Output the [x, y] coordinate of the center of the cell containing the given text.  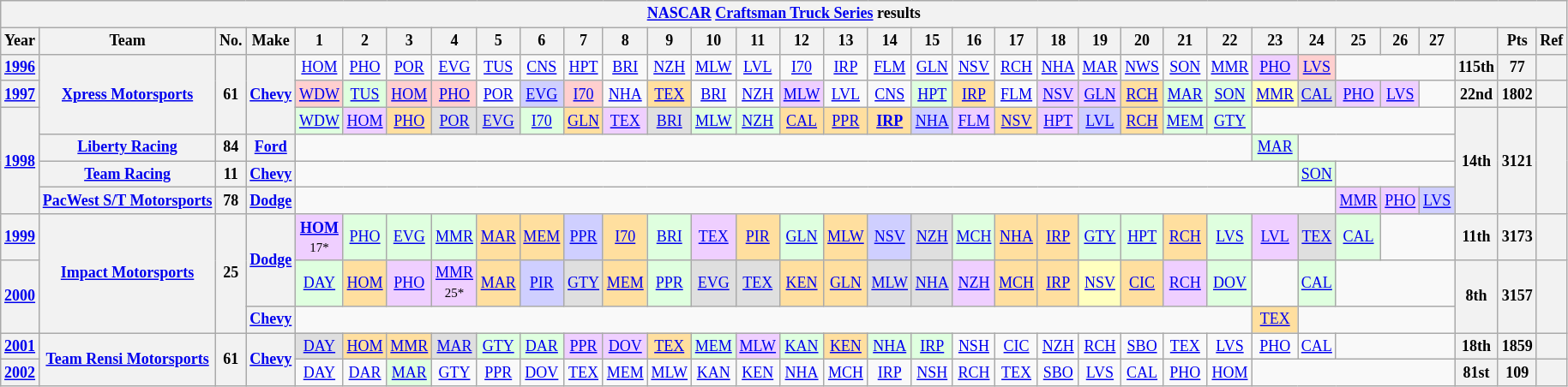
HOM17* [320, 237]
1 [320, 41]
78 [231, 200]
77 [1517, 67]
18th [1476, 346]
Impact Motorsports [127, 274]
2002 [21, 373]
1999 [21, 237]
22 [1229, 41]
1802 [1517, 94]
No. [231, 41]
1998 [21, 161]
4 [454, 41]
Pts [1517, 41]
1996 [21, 67]
1859 [1517, 346]
15 [932, 41]
24 [1317, 41]
21 [1185, 41]
81st [1476, 373]
16 [974, 41]
NWS [1142, 67]
3 [410, 41]
26 [1401, 41]
PacWest S/T Motorsports [127, 200]
7 [584, 41]
18 [1058, 41]
Make [271, 41]
Xpress Motorsports [127, 94]
3173 [1517, 237]
11th [1476, 237]
23 [1276, 41]
5 [498, 41]
3121 [1517, 161]
8th [1476, 296]
Ford [271, 147]
MMR25* [454, 283]
2000 [21, 296]
22nd [1476, 94]
20 [1142, 41]
9 [669, 41]
10 [713, 41]
19 [1100, 41]
1997 [21, 94]
13 [845, 41]
8 [625, 41]
Team [127, 41]
NASCAR Craftsman Truck Series results [784, 14]
17 [1017, 41]
84 [231, 147]
Year [21, 41]
115th [1476, 67]
Team Rensi Motorsports [127, 360]
6 [542, 41]
Liberty Racing [127, 147]
12 [801, 41]
2001 [21, 346]
14th [1476, 161]
14 [890, 41]
27 [1437, 41]
Team Racing [127, 175]
2 [365, 41]
3157 [1517, 296]
109 [1517, 373]
Ref [1552, 41]
